Find where the given text appears and provide that cell's center as [X, Y] coordinate. 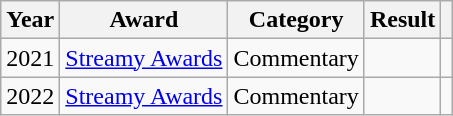
Year [30, 20]
2021 [30, 58]
Category [296, 20]
Award [144, 20]
2022 [30, 96]
Result [402, 20]
